Scan for the cell matching the given text and deliver its [X, Y] coordinate at center. 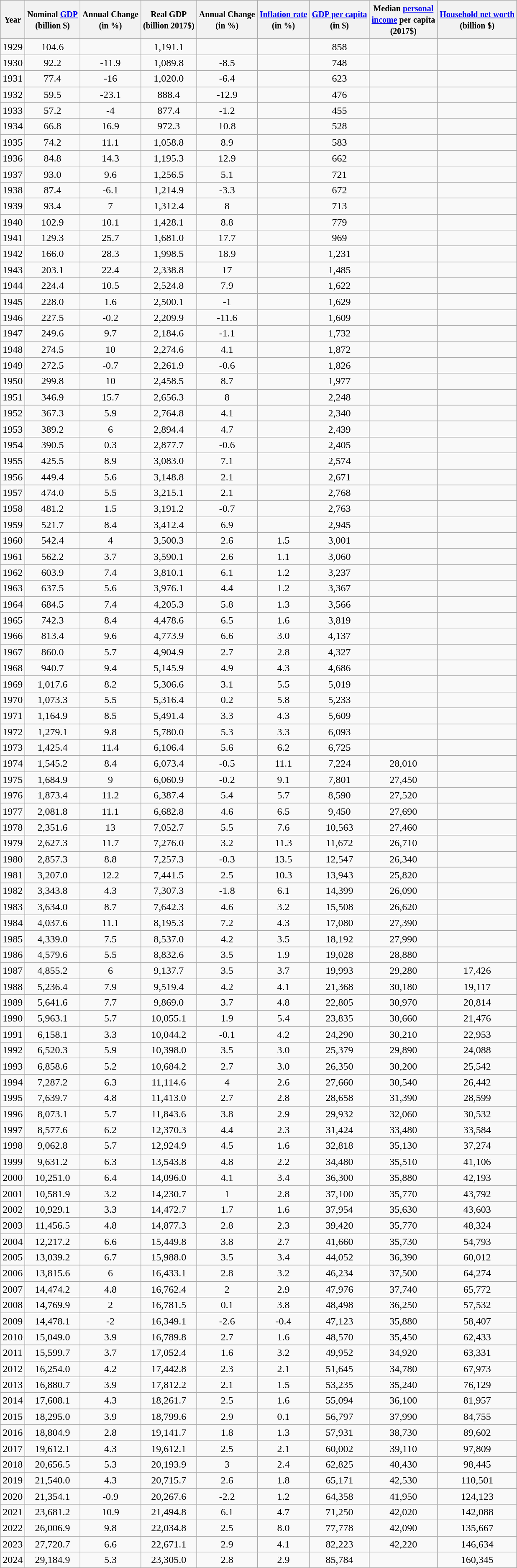
10,251.0 [53, 1178]
67,973 [477, 1369]
1,164.9 [53, 716]
1945 [13, 302]
36,250 [403, 1305]
5.1 [227, 174]
1967 [13, 652]
7,307.3 [169, 891]
12,924.9 [169, 1146]
1958 [13, 509]
1963 [13, 588]
17,426 [477, 970]
27,520 [403, 796]
40,430 [403, 1464]
15,508 [340, 907]
1942 [13, 254]
0.2 [227, 700]
1935 [13, 142]
14,877.3 [169, 1225]
203.1 [53, 270]
93.4 [53, 206]
1989 [13, 1003]
12,370.3 [169, 1130]
-0.1 [227, 1034]
1960 [13, 541]
146,634 [477, 1544]
53,235 [340, 1385]
9,519.4 [169, 986]
7,642.3 [169, 907]
54,793 [477, 1242]
27,450 [403, 780]
4,773.9 [169, 636]
29,280 [403, 970]
346.9 [53, 397]
2017 [13, 1448]
481.2 [53, 509]
5.2 [110, 1066]
15,049.0 [53, 1337]
16,762.4 [169, 1289]
10,563 [340, 827]
224.4 [53, 286]
27,690 [403, 811]
74.2 [53, 142]
166.0 [53, 254]
28,010 [403, 764]
Inflation rate(in %) [284, 20]
42,220 [403, 1544]
20,267.6 [169, 1496]
1952 [13, 413]
56,797 [340, 1417]
12,547 [340, 859]
1969 [13, 684]
84.8 [53, 158]
1,312.4 [169, 206]
1988 [13, 986]
20,193.9 [169, 1464]
43,603 [477, 1209]
1930 [13, 63]
2024 [13, 1560]
2,209.9 [169, 318]
29,184.9 [53, 1560]
5,609 [340, 716]
7.6 [284, 827]
2,458.5 [169, 381]
-0.9 [110, 1496]
2019 [13, 1480]
1991 [13, 1034]
1996 [13, 1114]
1957 [13, 493]
62,433 [477, 1337]
1,998.5 [169, 254]
Real GDP(billion 2017$) [169, 20]
1964 [13, 604]
2000 [13, 1178]
7.1 [227, 461]
6.4 [110, 1178]
Year [13, 20]
22.4 [110, 270]
142,088 [477, 1512]
17,442.8 [169, 1369]
30,200 [403, 1066]
2,627.3 [53, 843]
684.5 [53, 604]
623 [340, 79]
35,130 [403, 1146]
367.3 [53, 413]
42,193 [477, 1178]
1,629 [340, 302]
7,052.7 [169, 827]
1934 [13, 126]
1929 [13, 47]
4,579.6 [53, 955]
455 [340, 110]
26,620 [403, 907]
272.5 [53, 365]
1940 [13, 222]
1984 [13, 923]
160,345 [477, 1560]
-6.4 [227, 79]
18,799.6 [169, 1417]
1979 [13, 843]
19,028 [340, 955]
89,602 [477, 1432]
1981 [13, 875]
21,494.8 [169, 1512]
11.7 [110, 843]
81,957 [477, 1401]
19,993 [340, 970]
662 [340, 158]
2,405 [340, 445]
299.8 [53, 381]
25,820 [403, 875]
41,660 [340, 1242]
21,368 [340, 986]
14,769.9 [53, 1305]
6,387.4 [169, 796]
16,880.7 [53, 1385]
1,214.9 [169, 190]
3,191.2 [169, 509]
1,073.3 [53, 700]
1,191.1 [169, 47]
10.9 [110, 1512]
62,825 [340, 1464]
1972 [13, 732]
71,250 [340, 1512]
16.9 [110, 126]
-1.1 [227, 334]
2,351.6 [53, 827]
1,425.4 [53, 748]
48,498 [340, 1305]
Nominal GDP(billion $) [53, 20]
17,812.2 [169, 1385]
1995 [13, 1098]
65,772 [477, 1289]
41,950 [403, 1496]
2001 [13, 1193]
4,327 [340, 652]
4,037.6 [53, 923]
3,819 [340, 620]
16,433.1 [169, 1273]
1998 [13, 1146]
9.1 [284, 780]
27,660 [340, 1082]
8,832.6 [169, 955]
6,093 [340, 732]
2007 [13, 1289]
2010 [13, 1337]
1,622 [340, 286]
20,814 [477, 1003]
11,114.6 [169, 1082]
542.4 [53, 541]
21,540.0 [53, 1480]
1970 [13, 700]
15,988.0 [169, 1257]
5,306.6 [169, 684]
9,450 [340, 811]
16,254.0 [53, 1369]
10.3 [284, 875]
2013 [13, 1385]
1,020.0 [169, 79]
1966 [13, 636]
1951 [13, 397]
603.9 [53, 572]
18,295.0 [53, 1417]
10,581.9 [53, 1193]
35,240 [403, 1385]
1949 [13, 365]
249.6 [53, 334]
9.4 [110, 668]
12.2 [110, 875]
12.9 [227, 158]
42,090 [403, 1528]
2021 [13, 1512]
1,058.8 [169, 142]
8,195.3 [169, 923]
30,970 [403, 1003]
9 [110, 780]
11.4 [110, 748]
24,290 [340, 1034]
36,390 [403, 1257]
10.5 [110, 286]
17,052.4 [169, 1353]
10,929.1 [53, 1209]
-1.8 [227, 891]
47,123 [340, 1321]
13,039.2 [53, 1257]
2,768 [340, 493]
1932 [13, 95]
5,641.6 [53, 1003]
Household net worth(billion $) [477, 20]
27,990 [403, 939]
4.9 [227, 668]
1,681.0 [169, 238]
36,300 [340, 1178]
15,449.8 [169, 1242]
5,316.4 [169, 700]
17.7 [227, 238]
-23.1 [110, 95]
742.3 [53, 620]
449.4 [53, 477]
6.9 [227, 525]
1,089.8 [169, 63]
1956 [13, 477]
14,472.7 [169, 1209]
14,399 [340, 891]
425.5 [53, 461]
1971 [13, 716]
672 [340, 190]
-0.4 [284, 1321]
877.4 [169, 110]
4,205.3 [169, 604]
32,818 [340, 1146]
1937 [13, 174]
23,835 [340, 1019]
562.2 [53, 557]
3,237 [340, 572]
1986 [13, 955]
2,877.7 [169, 445]
-2.2 [227, 1496]
6,682.8 [169, 811]
390.5 [53, 445]
4,855.2 [53, 970]
Median personalincome per capita(2017$) [403, 20]
102.9 [53, 222]
110,501 [477, 1480]
7,224 [340, 764]
4,478.6 [169, 620]
2,945 [340, 525]
1980 [13, 859]
3.1 [227, 684]
2,857.3 [53, 859]
3,083.0 [169, 461]
7,639.7 [53, 1098]
6,520.3 [53, 1050]
2,248 [340, 397]
42,530 [403, 1480]
1,428.1 [169, 222]
93.0 [53, 174]
1,732 [340, 334]
1968 [13, 668]
26,090 [403, 891]
42,020 [403, 1512]
11.3 [284, 843]
43,792 [477, 1193]
6,073.4 [169, 764]
8,590 [340, 796]
30,660 [403, 1019]
9,062.8 [53, 1146]
1,485 [340, 270]
36,100 [403, 1401]
1,231 [340, 254]
18.9 [227, 254]
14,096.0 [169, 1178]
1973 [13, 748]
23,305.0 [169, 1560]
713 [340, 206]
1939 [13, 206]
1962 [13, 572]
28.3 [110, 254]
1936 [13, 158]
8,577.6 [53, 1130]
6,106.4 [169, 748]
6,858.6 [53, 1066]
3,566 [340, 604]
7,257.3 [169, 859]
583 [340, 142]
26,340 [403, 859]
13,943 [340, 875]
30,180 [403, 986]
1,256.5 [169, 174]
41,106 [477, 1162]
28,599 [477, 1098]
9,631.2 [53, 1162]
5,491.4 [169, 716]
44,052 [340, 1257]
1976 [13, 796]
7.7 [110, 1003]
37,954 [340, 1209]
38,730 [403, 1432]
637.5 [53, 588]
10,684.2 [169, 1066]
33,480 [403, 1130]
476 [340, 95]
1,684.9 [53, 780]
1947 [13, 334]
474.0 [53, 493]
-2 [110, 1321]
31,390 [403, 1098]
13 [110, 827]
35,630 [403, 1209]
27,720.7 [53, 1544]
14,474.2 [53, 1289]
3,207.0 [53, 875]
2.4 [284, 1464]
17 [227, 270]
7.5 [110, 939]
813.4 [53, 636]
1941 [13, 238]
97,809 [477, 1448]
5,963.1 [53, 1019]
1985 [13, 939]
34,780 [403, 1369]
29,932 [340, 1114]
37,500 [403, 1273]
3,976.1 [169, 588]
2005 [13, 1257]
25,379 [340, 1050]
-11.6 [227, 318]
32,060 [403, 1114]
4.5 [227, 1146]
29,890 [403, 1050]
1,873.4 [53, 796]
860.0 [53, 652]
5,236.4 [53, 986]
22,953 [477, 1034]
22,034.8 [169, 1528]
11,672 [340, 843]
0.3 [110, 445]
77.4 [53, 79]
7,801 [340, 780]
37,100 [340, 1193]
37,274 [477, 1146]
57.2 [53, 110]
-0.3 [227, 859]
9,137.7 [169, 970]
20,715.7 [169, 1480]
1953 [13, 429]
30,532 [477, 1114]
-12.9 [227, 95]
92.2 [53, 63]
1959 [13, 525]
-3.3 [227, 190]
1994 [13, 1082]
35,730 [403, 1242]
8,537.0 [169, 939]
2,261.9 [169, 365]
1.1 [284, 557]
6.7 [110, 1257]
66.8 [53, 126]
-16 [110, 79]
3,215.1 [169, 493]
GDP per capita(in $) [340, 20]
22,671.1 [169, 1544]
5,019 [340, 684]
1990 [13, 1019]
1946 [13, 318]
3 [227, 1464]
4,904.9 [169, 652]
1982 [13, 891]
972.3 [169, 126]
13,543.8 [169, 1162]
2014 [13, 1401]
39,420 [340, 1225]
1955 [13, 461]
2002 [13, 1209]
1,609 [340, 318]
888.4 [169, 95]
85,784 [340, 1560]
60,002 [340, 1448]
27,460 [403, 827]
1,977 [340, 381]
227.5 [53, 318]
84,755 [477, 1417]
2016 [13, 1432]
-1.2 [227, 110]
22,805 [340, 1003]
21,354.1 [53, 1496]
13.5 [284, 859]
1,545.2 [53, 764]
2012 [13, 1369]
18,261.7 [169, 1401]
39,110 [403, 1448]
228.0 [53, 302]
5,233 [340, 700]
10,044.2 [169, 1034]
2,274.6 [169, 349]
18,192 [340, 939]
55,094 [340, 1401]
6,158.1 [53, 1034]
37,990 [403, 1417]
59.5 [53, 95]
35,450 [403, 1337]
51,645 [340, 1369]
-2.6 [227, 1321]
2020 [13, 1496]
124,123 [477, 1496]
7,276.0 [169, 843]
46,234 [340, 1273]
-6.1 [110, 190]
2006 [13, 1273]
2,081.8 [53, 811]
26,442 [477, 1082]
1933 [13, 110]
2,671 [340, 477]
58,407 [477, 1321]
2,184.6 [169, 334]
1954 [13, 445]
528 [340, 126]
8.0 [284, 1528]
2,574 [340, 461]
2008 [13, 1305]
34,480 [340, 1162]
1.7 [227, 1209]
18,804.9 [53, 1432]
2,340 [340, 413]
1,017.6 [53, 684]
-8.5 [227, 63]
1983 [13, 907]
28,658 [340, 1098]
1,279.1 [53, 732]
26,006.9 [53, 1528]
3,367 [340, 588]
858 [340, 47]
2,656.3 [169, 397]
2,439 [340, 429]
135,667 [477, 1528]
129.3 [53, 238]
17,608.1 [53, 1401]
1965 [13, 620]
4,686 [340, 668]
19,117 [477, 986]
940.7 [53, 668]
14,478.1 [53, 1321]
1 [227, 1193]
9.7 [110, 334]
1943 [13, 270]
3,634.0 [53, 907]
1938 [13, 190]
14,230.7 [169, 1193]
14.3 [110, 158]
1,195.3 [169, 158]
16,781.5 [169, 1305]
60,012 [477, 1257]
1978 [13, 827]
15,599.7 [53, 1353]
2,764.8 [169, 413]
2,763 [340, 509]
25.7 [110, 238]
82,223 [340, 1544]
1999 [13, 1162]
1977 [13, 811]
16,349.1 [169, 1321]
1,826 [340, 365]
8.2 [110, 684]
47,976 [340, 1289]
15.7 [110, 397]
2003 [13, 1225]
30,210 [403, 1034]
521.7 [53, 525]
1948 [13, 349]
3,001 [340, 541]
1950 [13, 381]
4,137 [340, 636]
8,073.1 [53, 1114]
1974 [13, 764]
25,542 [477, 1066]
1,872 [340, 349]
779 [340, 222]
3,412.4 [169, 525]
10,055.1 [169, 1019]
64,358 [340, 1496]
10,398.0 [169, 1050]
1975 [13, 780]
87.4 [53, 190]
2004 [13, 1242]
2009 [13, 1321]
57,532 [477, 1305]
3,148.8 [169, 477]
2,500.1 [169, 302]
274.5 [53, 349]
48,324 [477, 1225]
1997 [13, 1130]
9,869.0 [169, 1003]
16,789.8 [169, 1337]
23,681.2 [53, 1512]
3,343.8 [53, 891]
11,413.0 [169, 1098]
1987 [13, 970]
2018 [13, 1464]
3,060 [340, 557]
27,390 [403, 923]
57,931 [340, 1432]
1931 [13, 79]
10.8 [227, 126]
64,274 [477, 1273]
748 [340, 63]
721 [340, 174]
1993 [13, 1066]
-4 [110, 110]
12,217.2 [53, 1242]
3,810.1 [169, 572]
65,171 [340, 1480]
4,339.0 [53, 939]
98,445 [477, 1464]
31,424 [340, 1130]
2011 [13, 1353]
7,441.5 [169, 875]
3,590.1 [169, 557]
26,710 [403, 843]
17,080 [340, 923]
13,815.6 [53, 1273]
3,500.3 [169, 541]
5,145.9 [169, 668]
2022 [13, 1528]
389.2 [53, 429]
-0.5 [227, 764]
8.5 [110, 716]
1944 [13, 286]
1992 [13, 1050]
63,331 [477, 1353]
7.2 [227, 923]
35,510 [403, 1162]
7 [110, 206]
26,350 [340, 1066]
7,287.2 [53, 1082]
5,780.0 [169, 732]
28,880 [403, 955]
-11.9 [110, 63]
33,584 [477, 1130]
11.2 [110, 796]
104.6 [53, 47]
11,843.6 [169, 1114]
20,656.5 [53, 1464]
19,141.7 [169, 1432]
1961 [13, 557]
2.2 [284, 1162]
77,778 [340, 1528]
2015 [13, 1417]
6,060.9 [169, 780]
6,725 [340, 748]
21,476 [477, 1019]
34,920 [403, 1353]
30,540 [403, 1082]
10.1 [110, 222]
48,570 [340, 1337]
11,456.5 [53, 1225]
2,338.8 [169, 270]
2,524.8 [169, 286]
24,088 [477, 1050]
969 [340, 238]
76,129 [477, 1385]
-1 [227, 302]
49,952 [340, 1353]
2023 [13, 1544]
37,740 [403, 1289]
2,894.4 [169, 429]
